Extract the [x, y] coordinate from the center of the cell holding the provided text.  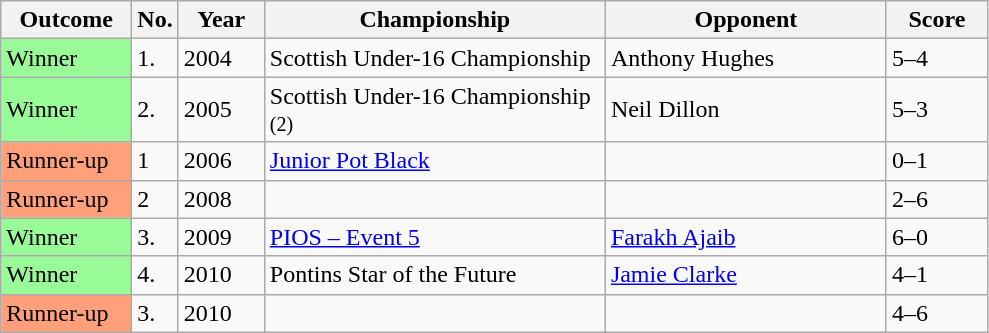
Jamie Clarke [746, 275]
Outcome [66, 20]
5–3 [936, 110]
2 [155, 199]
2006 [221, 161]
Junior Pot Black [434, 161]
No. [155, 20]
0–1 [936, 161]
4–1 [936, 275]
6–0 [936, 237]
Championship [434, 20]
PIOS – Event 5 [434, 237]
1 [155, 161]
Score [936, 20]
2008 [221, 199]
2–6 [936, 199]
2. [155, 110]
1. [155, 58]
2005 [221, 110]
Scottish Under-16 Championship (2) [434, 110]
Opponent [746, 20]
4–6 [936, 313]
Neil Dillon [746, 110]
4. [155, 275]
5–4 [936, 58]
Anthony Hughes [746, 58]
Year [221, 20]
Pontins Star of the Future [434, 275]
2009 [221, 237]
Farakh Ajaib [746, 237]
2004 [221, 58]
Scottish Under-16 Championship [434, 58]
